Find where the given text appears and provide that cell's center as (X, Y) coordinate. 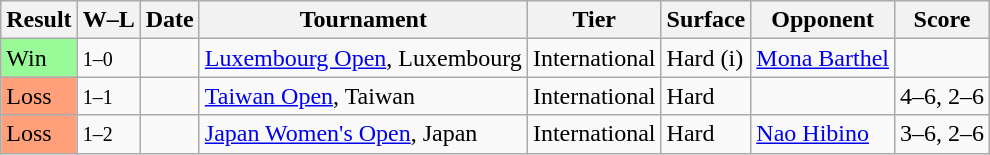
Date (170, 20)
1–2 (108, 134)
Tournament (363, 20)
Mona Barthel (823, 58)
Tier (594, 20)
Luxembourg Open, Luxembourg (363, 58)
Surface (706, 20)
Japan Women's Open, Japan (363, 134)
4–6, 2–6 (942, 96)
Taiwan Open, Taiwan (363, 96)
Win (39, 58)
3–6, 2–6 (942, 134)
Opponent (823, 20)
Result (39, 20)
Score (942, 20)
Hard (i) (706, 58)
1–1 (108, 96)
Nao Hibino (823, 134)
1–0 (108, 58)
W–L (108, 20)
